Detect which cell encompasses the target text, then output its (x, y) center coordinate. 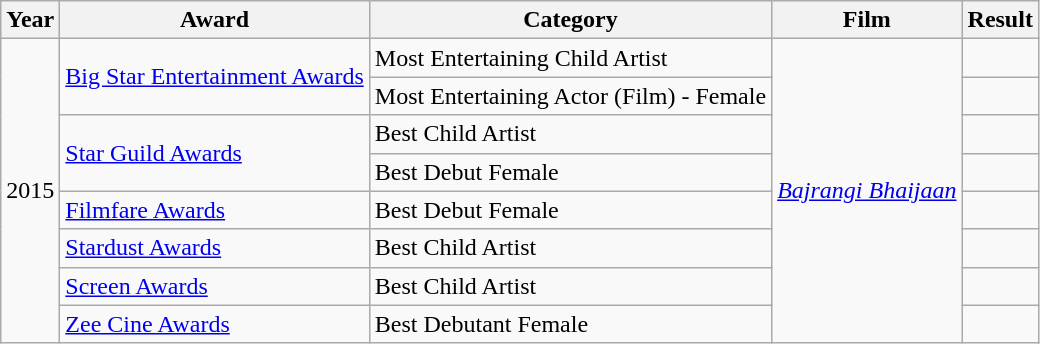
Zee Cine Awards (214, 324)
2015 (30, 191)
Category (570, 20)
Film (867, 20)
Most Entertaining Actor (Film) - Female (570, 96)
Year (30, 20)
Stardust Awards (214, 248)
Big Star Entertainment Awards (214, 77)
Best Debutant Female (570, 324)
Award (214, 20)
Star Guild Awards (214, 153)
Most Entertaining Child Artist (570, 58)
Bajrangi Bhaijaan (867, 191)
Screen Awards (214, 286)
Filmfare Awards (214, 210)
Result (1000, 20)
